From the cell containing the given text, extract its center point as (x, y) coordinate. 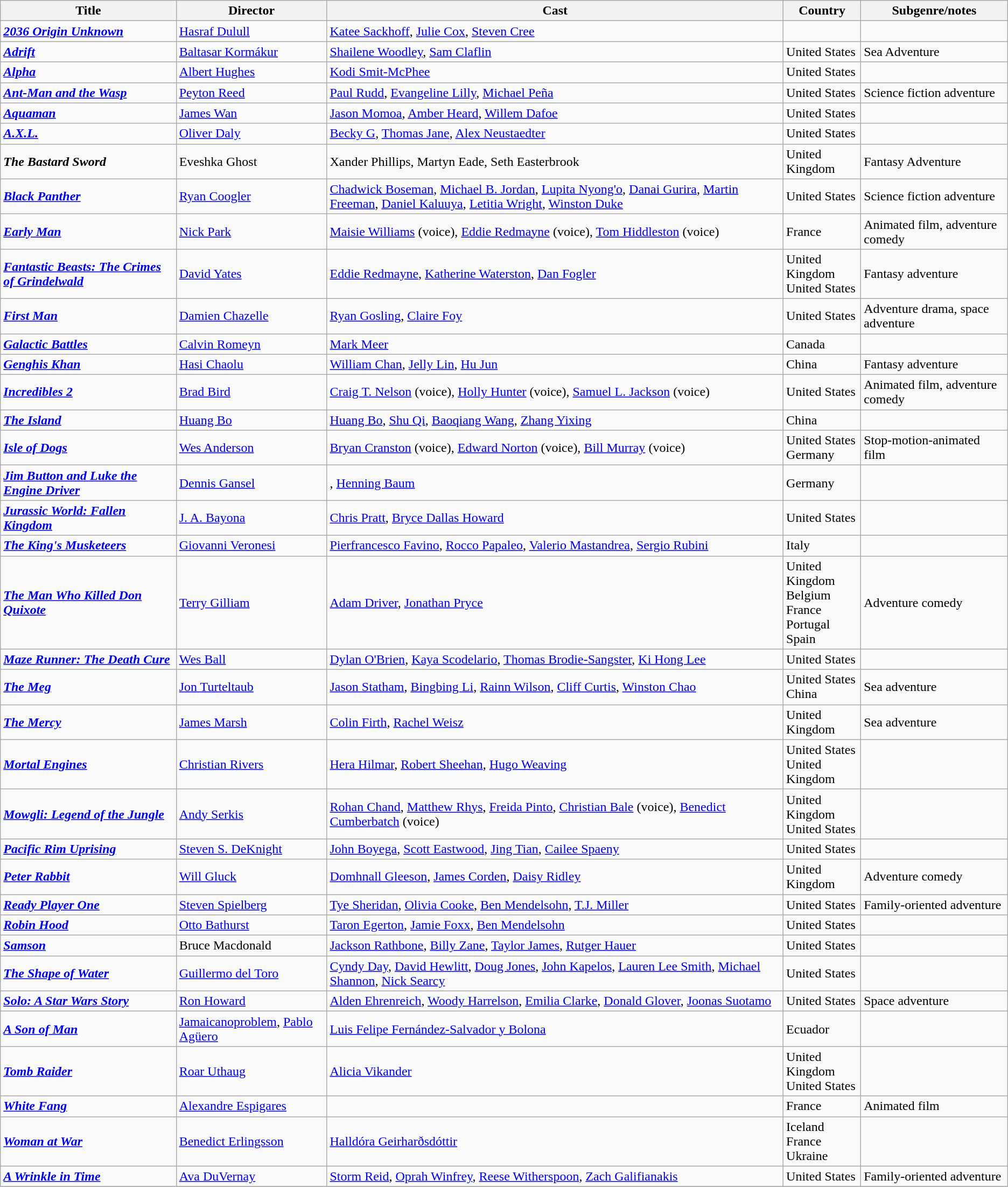
Aquaman (88, 113)
Baltasar Kormákur (251, 52)
Jon Turteltaub (251, 687)
Pacific Rim Uprising (88, 849)
Shailene Woodley, Sam Claflin (555, 52)
Guillermo del Toro (251, 974)
Incredibles 2 (88, 392)
Andy Serkis (251, 814)
Ecuador (822, 1029)
Damien Chazelle (251, 316)
Luis Felipe Fernández-Salvador y Bolona (555, 1029)
Fantastic Beasts: The Crimes of Grindelwald (88, 274)
Chris Pratt, Bryce Dallas Howard (555, 518)
Country (822, 11)
The Shape of Water (88, 974)
Peyton Reed (251, 93)
Paul Rudd, Evangeline Lilly, Michael Peña (555, 93)
Hera Hilmar, Robert Sheehan, Hugo Weaving (555, 764)
Ready Player One (88, 904)
Huang Bo (251, 420)
Maze Runner: The Death Cure (88, 659)
Alicia Vikander (555, 1071)
Steven S. DeKnight (251, 849)
Early Man (88, 232)
Black Panther (88, 196)
Genghis Khan (88, 365)
White Fang (88, 1106)
Jamaicanoproblem, Pablo Agüero (251, 1029)
United StatesChina (822, 687)
Dennis Gansel (251, 483)
Germany (822, 483)
Adventure drama, space adventure (935, 316)
Oliver Daly (251, 134)
Subgenre/notes (935, 11)
Jackson Rathbone, Billy Zane, Taylor James, Rutger Hauer (555, 946)
The Mercy (88, 722)
Samson (88, 946)
Pierfrancesco Favino, Rocco Papaleo, Valerio Mastandrea, Sergio Rubini (555, 546)
Rohan Chand, Matthew Rhys, Freida Pinto, Christian Bale (voice), Benedict Cumberbatch (voice) (555, 814)
A.X.L. (88, 134)
Hasi Chaolu (251, 365)
Otto Bathurst (251, 925)
United KingdomBelgiumFrancePortugalSpain (822, 602)
Canada (822, 344)
Terry Gilliam (251, 602)
Halldóra Geirharðsdóttir (555, 1141)
Craig T. Nelson (voice), Holly Hunter (voice), Samuel L. Jackson (voice) (555, 392)
Alpha (88, 72)
William Chan, Jelly Lin, Hu Jun (555, 365)
Bryan Cranston (voice), Edward Norton (voice), Bill Murray (voice) (555, 448)
IcelandFranceUkraine (822, 1141)
Adrift (88, 52)
Xander Phillips, Martyn Eade, Seth Easterbrook (555, 162)
Tomb Raider (88, 1071)
Ron Howard (251, 1001)
Fantasy Adventure (935, 162)
Italy (822, 546)
Eddie Redmayne, Katherine Waterston, Dan Fogler (555, 274)
Wes Ball (251, 659)
Maisie Williams (voice), Eddie Redmayne (voice), Tom Hiddleston (voice) (555, 232)
John Boyega, Scott Eastwood, Jing Tian, Cailee Spaeny (555, 849)
Tye Sheridan, Olivia Cooke, Ben Mendelsohn, T.J. Miller (555, 904)
Brad Bird (251, 392)
Animated film (935, 1106)
First Man (88, 316)
Nick Park (251, 232)
Jim Button and Luke the Engine Driver (88, 483)
Stop-motion-animated film (935, 448)
Ryan Gosling, Claire Foy (555, 316)
Becky G, Thomas Jane, Alex Neustaedter (555, 134)
Bruce Macdonald (251, 946)
Dylan O'Brien, Kaya Scodelario, Thomas Brodie-Sangster, Ki Hong Lee (555, 659)
Huang Bo, Shu Qi, Baoqiang Wang, Zhang Yixing (555, 420)
Hasraf Dulull (251, 31)
Katee Sackhoff, Julie Cox, Steven Cree (555, 31)
Jason Statham, Bingbing Li, Rainn Wilson, Cliff Curtis, Winston Chao (555, 687)
The Island (88, 420)
A Wrinkle in Time (88, 1176)
Storm Reid, Oprah Winfrey, Reese Witherspoon, Zach Galifianakis (555, 1176)
Alexandre Espigares (251, 1106)
James Marsh (251, 722)
Mortal Engines (88, 764)
Title (88, 11)
Mark Meer (555, 344)
Steven Spielberg (251, 904)
Robin Hood (88, 925)
Will Gluck (251, 877)
Taron Egerton, Jamie Foxx, Ben Mendelsohn (555, 925)
Cast (555, 11)
Space adventure (935, 1001)
Peter Rabbit (88, 877)
Galactic Battles (88, 344)
Eveshka Ghost (251, 162)
Director (251, 11)
Jurassic World: Fallen Kingdom (88, 518)
Roar Uthaug (251, 1071)
Calvin Romeyn (251, 344)
The Bastard Sword (88, 162)
United StatesUnited Kingdom (822, 764)
Ava DuVernay (251, 1176)
Cyndy Day, David Hewlitt, Doug Jones, John Kapelos, Lauren Lee Smith, Michael Shannon, Nick Searcy (555, 974)
The King's Musketeers (88, 546)
Jason Momoa, Amber Heard, Willem Dafoe (555, 113)
Mowgli: Legend of the Jungle (88, 814)
Wes Anderson (251, 448)
Alden Ehrenreich, Woody Harrelson, Emilia Clarke, Donald Glover, Joonas Suotamo (555, 1001)
A Son of Man (88, 1029)
Chadwick Boseman, Michael B. Jordan, Lupita Nyong'o, Danai Gurira, Martin Freeman, Daniel Kaluuya, Letitia Wright, Winston Duke (555, 196)
2036 Origin Unknown (88, 31)
Kodi Smit-McPhee (555, 72)
Giovanni Veronesi (251, 546)
Isle of Dogs (88, 448)
J. A. Bayona (251, 518)
The Man Who Killed Don Quixote (88, 602)
Sea Adventure (935, 52)
Ant-Man and the Wasp (88, 93)
James Wan (251, 113)
The Meg (88, 687)
Adam Driver, Jonathan Pryce (555, 602)
Colin Firth, Rachel Weisz (555, 722)
David Yates (251, 274)
Benedict Erlingsson (251, 1141)
United StatesGermany (822, 448)
Albert Hughes (251, 72)
Domhnall Gleeson, James Corden, Daisy Ridley (555, 877)
Ryan Coogler (251, 196)
, Henning Baum (555, 483)
Solo: A Star Wars Story (88, 1001)
Christian Rivers (251, 764)
Woman at War (88, 1141)
